From the cell containing the given text, extract its center point as (X, Y) coordinate. 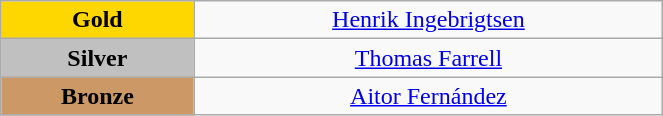
Thomas Farrell (428, 58)
Gold (98, 20)
Bronze (98, 96)
Henrik Ingebrigtsen (428, 20)
Silver (98, 58)
Aitor Fernández (428, 96)
